Return [x, y] of the center of cell containing provided text 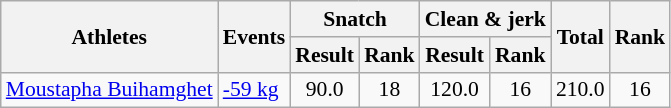
210.0 [580, 90]
Clean & jerk [486, 19]
Snatch [354, 19]
90.0 [324, 90]
-59 kg [254, 90]
18 [390, 90]
Moustapha Buihamghet [110, 90]
Total [580, 36]
Athletes [110, 36]
120.0 [455, 90]
Events [254, 36]
